Identify which cell holds the provided text, then report its [x, y] central coordinate. 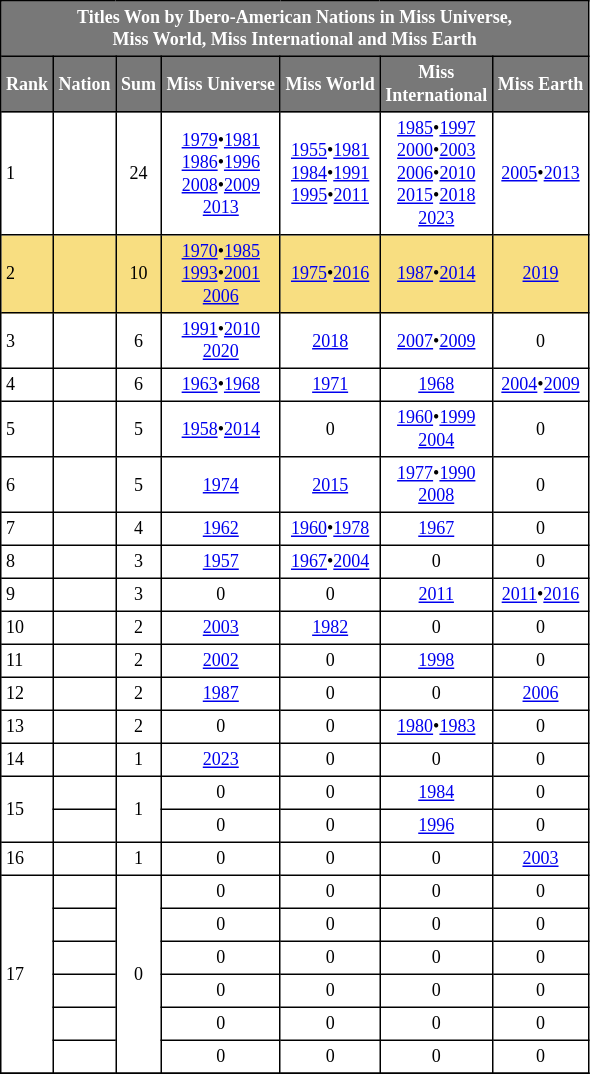
1979•19811986•19962008•20092013 [220, 174]
1980•1983 [436, 726]
1967 [436, 528]
1975•2016 [330, 274]
Miss World [330, 84]
14 [28, 760]
1984 [436, 792]
2011•2016 [541, 594]
1987•2014 [436, 274]
1974 [220, 485]
Sum [139, 84]
1996 [436, 826]
15 [28, 809]
12 [28, 694]
Rank [28, 84]
11 [28, 660]
24 [139, 174]
8 [28, 562]
17 [28, 974]
1977•19902008 [436, 485]
2015 [330, 485]
1957 [220, 562]
2006 [541, 694]
2005•2013 [541, 174]
9 [28, 594]
13 [28, 726]
Miss Universe [220, 84]
MissInternational [436, 84]
1967•2004 [330, 562]
1970•19851993•20012006 [220, 274]
1962 [220, 528]
2004•2009 [541, 384]
1998 [436, 660]
1955•19811984•19911995•2011 [330, 174]
Miss Earth [541, 84]
1987 [220, 694]
2018 [330, 341]
2019 [541, 274]
Nation [84, 84]
1960•1978 [330, 528]
1958•2014 [220, 429]
1963•1968 [220, 384]
2002 [220, 660]
7 [28, 528]
16 [28, 858]
1968 [436, 384]
2011 [436, 594]
1971 [330, 384]
2007•2009 [436, 341]
2023 [220, 760]
1991•20102020 [220, 341]
1960•19992004 [436, 429]
Titles Won by Ibero-American Nations in Miss Universe, Miss World, Miss International and Miss Earth [295, 29]
1985•19972000•20032006•20102015•20182023 [436, 174]
1982 [330, 628]
